Extract the (X, Y) coordinate from the center of the cell holding the provided text.  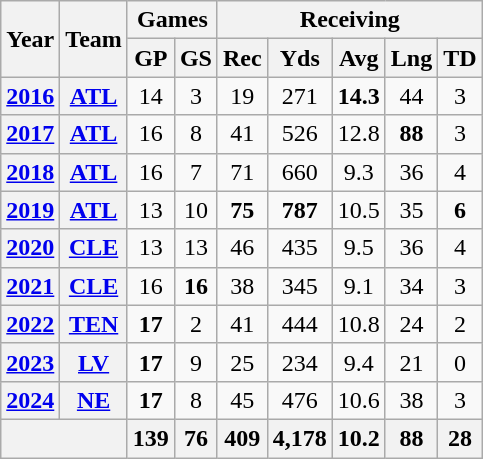
44 (411, 96)
75 (242, 210)
2018 (30, 172)
34 (411, 286)
2020 (30, 248)
14 (150, 96)
526 (300, 134)
10.5 (358, 210)
2021 (30, 286)
Rec (242, 58)
9.5 (358, 248)
0 (460, 362)
9.4 (358, 362)
46 (242, 248)
139 (150, 438)
Team (94, 39)
345 (300, 286)
24 (411, 324)
19 (242, 96)
2019 (30, 210)
9 (196, 362)
2017 (30, 134)
435 (300, 248)
Yds (300, 58)
Lng (411, 58)
LV (94, 362)
28 (460, 438)
2016 (30, 96)
10.2 (358, 438)
409 (242, 438)
Games (172, 20)
660 (300, 172)
Receiving (350, 20)
476 (300, 400)
GS (196, 58)
2022 (30, 324)
12.8 (358, 134)
10 (196, 210)
GP (150, 58)
4,178 (300, 438)
787 (300, 210)
9.3 (358, 172)
2024 (30, 400)
Year (30, 39)
71 (242, 172)
Avg (358, 58)
234 (300, 362)
271 (300, 96)
35 (411, 210)
10.8 (358, 324)
TEN (94, 324)
7 (196, 172)
10.6 (358, 400)
14.3 (358, 96)
76 (196, 438)
45 (242, 400)
25 (242, 362)
21 (411, 362)
444 (300, 324)
2023 (30, 362)
9.1 (358, 286)
TD (460, 58)
6 (460, 210)
NE (94, 400)
